Detect which cell encompasses the target text, then output its (X, Y) center coordinate. 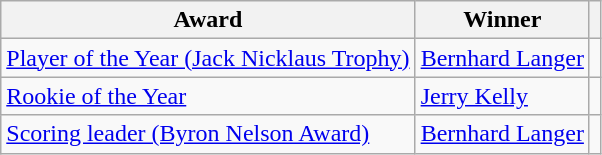
Scoring leader (Byron Nelson Award) (208, 134)
Winner (502, 20)
Rookie of the Year (208, 96)
Jerry Kelly (502, 96)
Award (208, 20)
Player of the Year (Jack Nicklaus Trophy) (208, 58)
